Find where the given text appears and provide that cell's center as (X, Y) coordinate. 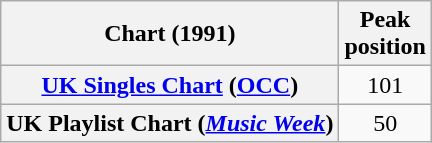
101 (385, 85)
UK Playlist Chart (Music Week) (170, 123)
Chart (1991) (170, 34)
UK Singles Chart (OCC) (170, 85)
Peakposition (385, 34)
50 (385, 123)
